Provide the [X, Y] coordinate of the cell's center where the given text is located.  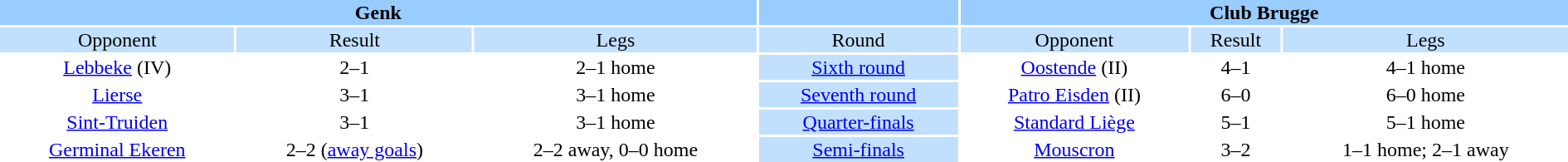
6–0 [1235, 95]
2–2 (away goals) [355, 150]
4–1 home [1425, 67]
Standard Liège [1075, 122]
6–0 home [1425, 95]
Quarter-finals [859, 122]
Semi-finals [859, 150]
5–1 home [1425, 122]
2–1 home [616, 67]
Sint-Truiden [118, 122]
1–1 home; 2–1 away [1425, 150]
3–2 [1235, 150]
Lebbeke (IV) [118, 67]
Sixth round [859, 67]
4–1 [1235, 67]
Oostende (II) [1075, 67]
5–1 [1235, 122]
Club Brugge [1264, 12]
Germinal Ekeren [118, 150]
Seventh round [859, 95]
Genk [378, 12]
Lierse [118, 95]
Round [859, 40]
2–1 [355, 67]
Mouscron [1075, 150]
Patro Eisden (II) [1075, 95]
2–2 away, 0–0 home [616, 150]
